Provide the [x, y] coordinate of the cell's center where the given text is located.  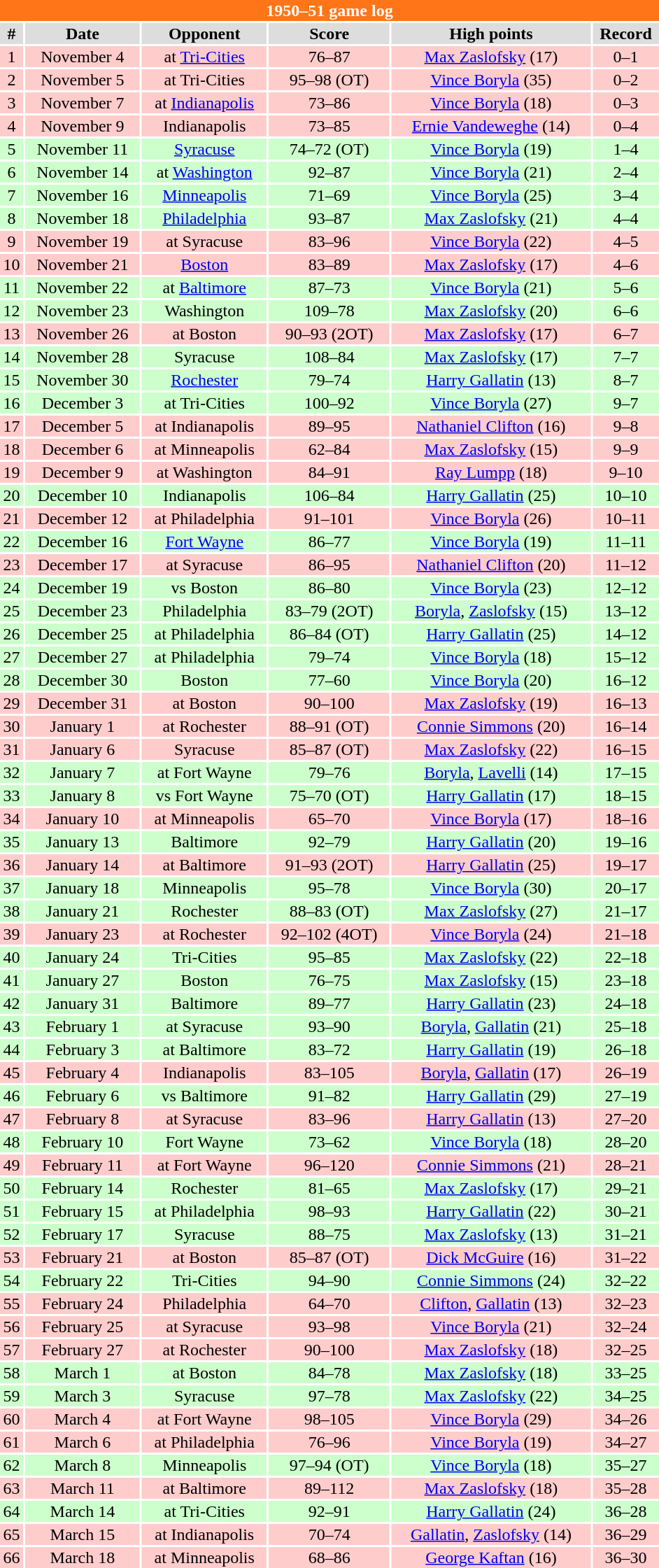
57 [11, 1350]
Nathaniel Clifton (16) [491, 426]
Max Zaslofsky (27) [491, 911]
March 11 [83, 1488]
83–79 (2OT) [329, 611]
March 4 [83, 1419]
Connie Simmons (20) [491, 726]
93–98 [329, 1327]
December 10 [83, 495]
91–93 (2OT) [329, 865]
84–78 [329, 1373]
November 18 [83, 218]
37 [11, 888]
November 23 [83, 311]
36–29 [625, 1534]
18–16 [625, 819]
88–91 (OT) [329, 726]
# [11, 34]
7–7 [625, 357]
January 24 [83, 957]
54 [11, 1280]
14–12 [625, 634]
December 30 [83, 680]
Boryla, Zaslofsky (15) [491, 611]
97–78 [329, 1396]
December 31 [83, 703]
36–28 [625, 1511]
4–6 [625, 264]
33–25 [625, 1373]
64–70 [329, 1304]
November 11 [83, 149]
Opponent [204, 34]
Harry Gallatin (29) [491, 1096]
Vince Boryla (25) [491, 195]
73–62 [329, 1142]
November 5 [83, 80]
95–85 [329, 957]
21 [11, 518]
71–69 [329, 195]
34–25 [625, 1396]
23–18 [625, 980]
76–87 [329, 57]
Boryla, Gallatin (17) [491, 1073]
10 [11, 264]
Max Zaslofsky (21) [491, 218]
77–60 [329, 680]
1950–51 game log [329, 10]
35–28 [625, 1488]
February 21 [83, 1257]
95–78 [329, 888]
8 [11, 218]
5–6 [625, 288]
January 14 [83, 865]
108–84 [329, 357]
91–101 [329, 518]
16–12 [625, 680]
Ray Lumpp (18) [491, 472]
30–21 [625, 1211]
19–16 [625, 842]
18 [11, 449]
26–19 [625, 1073]
March 14 [83, 1511]
28 [11, 680]
34 [11, 819]
7 [11, 195]
February 24 [83, 1304]
49 [11, 1165]
28–21 [625, 1165]
10–11 [625, 518]
33 [11, 796]
November 4 [83, 57]
28–20 [625, 1142]
February 6 [83, 1096]
100–92 [329, 403]
March 15 [83, 1534]
31–21 [625, 1234]
4–5 [625, 241]
92–91 [329, 1511]
December 16 [83, 542]
27–19 [625, 1096]
21–17 [625, 911]
9–8 [625, 426]
February 11 [83, 1165]
February 15 [83, 1211]
December 25 [83, 634]
70–74 [329, 1534]
38 [11, 911]
98–93 [329, 1211]
February 8 [83, 1119]
8–7 [625, 380]
84–91 [329, 472]
9 [11, 241]
January 13 [83, 842]
December 12 [83, 518]
February 3 [83, 1050]
Vince Boryla (30) [491, 888]
22 [11, 542]
32–22 [625, 1280]
36–30 [625, 1558]
Vince Boryla (26) [491, 518]
26 [11, 634]
December 5 [83, 426]
60 [11, 1419]
64 [11, 1511]
12–12 [625, 588]
Dick McGuire (16) [491, 1257]
61 [11, 1442]
44 [11, 1050]
November 28 [83, 357]
January 18 [83, 888]
26–18 [625, 1050]
December 17 [83, 565]
30 [11, 726]
83–105 [329, 1073]
Vince Boryla (35) [491, 80]
106–84 [329, 495]
73–85 [329, 126]
17 [11, 426]
Record [625, 34]
November 22 [83, 288]
73–86 [329, 103]
vs Baltimore [204, 1096]
52 [11, 1234]
November 21 [83, 264]
63 [11, 1488]
January 8 [83, 796]
November 30 [83, 380]
Connie Simmons (21) [491, 1165]
20–17 [625, 888]
24 [11, 588]
46 [11, 1096]
14 [11, 357]
vs Boston [204, 588]
86–80 [329, 588]
93–90 [329, 1026]
9–7 [625, 403]
Harry Gallatin (22) [491, 1211]
32–24 [625, 1327]
89–95 [329, 426]
62 [11, 1465]
62–84 [329, 449]
41 [11, 980]
January 10 [83, 819]
4 [11, 126]
Boryla, Lavelli (14) [491, 772]
95–98 (OT) [329, 80]
4–4 [625, 218]
86–95 [329, 565]
32 [11, 772]
35 [11, 842]
November 26 [83, 334]
36 [11, 865]
December 3 [83, 403]
48 [11, 1142]
6 [11, 172]
35–27 [625, 1465]
Ernie Vandeweghe (14) [491, 126]
Harry Gallatin (19) [491, 1050]
81–65 [329, 1188]
6–6 [625, 311]
February 14 [83, 1188]
Vince Boryla (27) [491, 403]
34–26 [625, 1419]
47 [11, 1119]
43 [11, 1026]
January 31 [83, 1003]
32–25 [625, 1350]
December 23 [83, 611]
86–77 [329, 542]
Boryla, Gallatin (21) [491, 1026]
High points [491, 34]
Max Zaslofsky (13) [491, 1234]
December 6 [83, 449]
32–23 [625, 1304]
Max Zaslofsky (20) [491, 311]
November 16 [83, 195]
March 6 [83, 1442]
November 14 [83, 172]
24–18 [625, 1003]
92–79 [329, 842]
98–105 [329, 1419]
89–112 [329, 1488]
83–72 [329, 1050]
58 [11, 1373]
17–15 [625, 772]
Harry Gallatin (17) [491, 796]
88–75 [329, 1234]
92–102 (4OT) [329, 934]
66 [11, 1558]
February 17 [83, 1234]
Vince Boryla (20) [491, 680]
George Kaftan (16) [491, 1558]
Harry Gallatin (20) [491, 842]
12 [11, 311]
25–18 [625, 1026]
29–21 [625, 1188]
December 27 [83, 657]
1 [11, 57]
97–94 (OT) [329, 1465]
91–82 [329, 1096]
16–13 [625, 703]
March 1 [83, 1373]
20 [11, 495]
11 [11, 288]
6–7 [625, 334]
February 22 [83, 1280]
Washington [204, 311]
5 [11, 149]
2 [11, 80]
96–120 [329, 1165]
Date [83, 34]
February 10 [83, 1142]
42 [11, 1003]
February 1 [83, 1026]
November 7 [83, 103]
2–4 [625, 172]
40 [11, 957]
January 21 [83, 911]
25 [11, 611]
31 [11, 749]
75–70 (OT) [329, 796]
December 19 [83, 588]
January 23 [83, 934]
Vince Boryla (29) [491, 1419]
3 [11, 103]
92–87 [329, 172]
94–90 [329, 1280]
51 [11, 1211]
27 [11, 657]
56 [11, 1327]
10–10 [625, 495]
Vince Boryla (24) [491, 934]
86–84 (OT) [329, 634]
February 27 [83, 1350]
March 8 [83, 1465]
55 [11, 1304]
January 27 [83, 980]
9–9 [625, 449]
15 [11, 380]
18–15 [625, 796]
November 19 [83, 241]
50 [11, 1188]
19 [11, 472]
0–1 [625, 57]
9–10 [625, 472]
90–93 (2OT) [329, 334]
13 [11, 334]
11–12 [625, 565]
83–89 [329, 264]
53 [11, 1257]
21–18 [625, 934]
Vince Boryla (23) [491, 588]
13–12 [625, 611]
December 9 [83, 472]
March 3 [83, 1396]
Vince Boryla (17) [491, 819]
November 9 [83, 126]
31–22 [625, 1257]
February 25 [83, 1327]
3–4 [625, 195]
Max Zaslofsky (19) [491, 703]
29 [11, 703]
March 18 [83, 1558]
93–87 [329, 218]
76–75 [329, 980]
Harry Gallatin (24) [491, 1511]
vs Fort Wayne [204, 796]
Gallatin, Zaslofsky (14) [491, 1534]
39 [11, 934]
16–15 [625, 749]
0–3 [625, 103]
February 4 [83, 1073]
January 1 [83, 726]
65–70 [329, 819]
Harry Gallatin (23) [491, 1003]
74–72 (OT) [329, 149]
34–27 [625, 1442]
79–76 [329, 772]
88–83 (OT) [329, 911]
15–12 [625, 657]
16–14 [625, 726]
22–18 [625, 957]
0–4 [625, 126]
27–20 [625, 1119]
Connie Simmons (24) [491, 1280]
45 [11, 1073]
11–11 [625, 542]
65 [11, 1534]
0–2 [625, 80]
68–86 [329, 1558]
16 [11, 403]
109–78 [329, 311]
1–4 [625, 149]
76–96 [329, 1442]
January 7 [83, 772]
87–73 [329, 288]
Vince Boryla (22) [491, 241]
59 [11, 1396]
23 [11, 565]
Nathaniel Clifton (20) [491, 565]
Score [329, 34]
January 6 [83, 749]
Clifton, Gallatin (13) [491, 1304]
19–17 [625, 865]
89–77 [329, 1003]
